Return [x, y] of the center of cell containing provided text 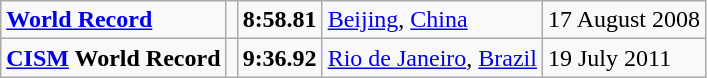
8:58.81 [280, 20]
CISM World Record [114, 58]
World Record [114, 20]
17 August 2008 [624, 20]
Rio de Janeiro, Brazil [432, 58]
Beijing, China [432, 20]
9:36.92 [280, 58]
19 July 2011 [624, 58]
